Extract the [X, Y] coordinate from the center of the cell holding the provided text.  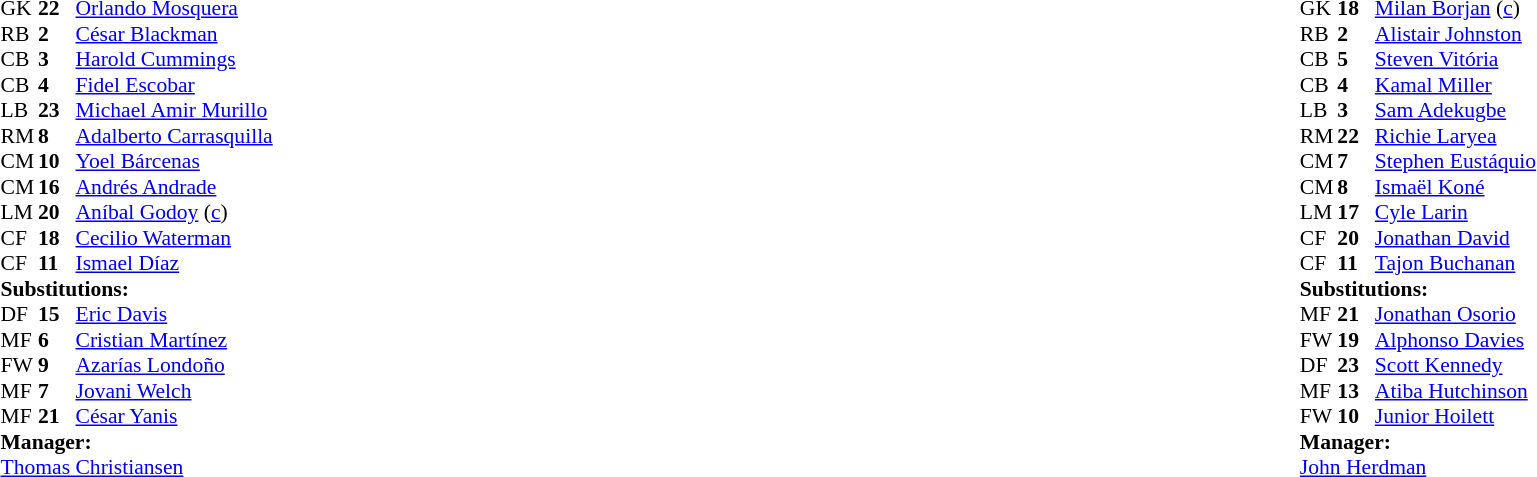
Sam Adekugbe [1456, 111]
Tajon Buchanan [1456, 263]
Cyle Larin [1456, 213]
Alphonso Davies [1456, 340]
16 [57, 187]
César Yanis [174, 417]
Azarías Londoño [174, 365]
Eric Davis [174, 315]
9 [57, 365]
Stephen Eustáquio [1456, 161]
César Blackman [174, 34]
Ismaël Koné [1456, 187]
5 [1356, 59]
Steven Vitória [1456, 59]
18 [57, 238]
Harold Cummings [174, 59]
Junior Hoilett [1456, 417]
6 [57, 340]
Yoel Bárcenas [174, 161]
Jonathan David [1456, 238]
Andrés Andrade [174, 187]
Fidel Escobar [174, 85]
Alistair Johnston [1456, 34]
Adalberto Carrasquilla [174, 136]
17 [1356, 213]
Richie Laryea [1456, 136]
Michael Amir Murillo [174, 111]
Jonathan Osorio [1456, 315]
Jovani Welch [174, 391]
Scott Kennedy [1456, 365]
19 [1356, 340]
Aníbal Godoy (c) [174, 213]
22 [1356, 136]
Kamal Miller [1456, 85]
Cristian Martínez [174, 340]
13 [1356, 391]
Ismael Díaz [174, 263]
Cecilio Waterman [174, 238]
15 [57, 315]
Atiba Hutchinson [1456, 391]
